Detect which cell encompasses the target text, then output its [X, Y] center coordinate. 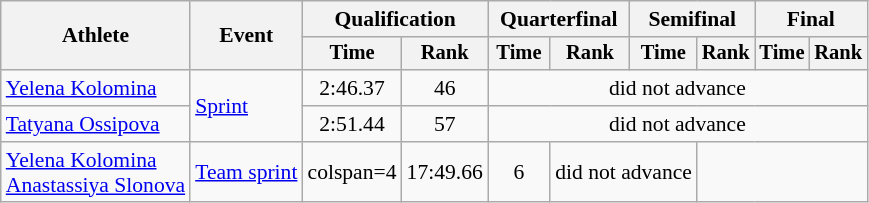
Qualification [394, 19]
2:46.37 [352, 88]
Athlete [96, 36]
Yelena Kolomina [96, 88]
Final [810, 19]
46 [445, 88]
2:51.44 [352, 124]
6 [519, 172]
57 [445, 124]
Team sprint [246, 172]
colspan=4 [352, 172]
17:49.66 [445, 172]
Sprint [246, 106]
Quarterfinal [559, 19]
Semifinal [692, 19]
Tatyana Ossipova [96, 124]
Event [246, 36]
Yelena KolominaAnastassiya Slonova [96, 172]
